Provide the (x, y) coordinate of the cell's center where the given text is located.  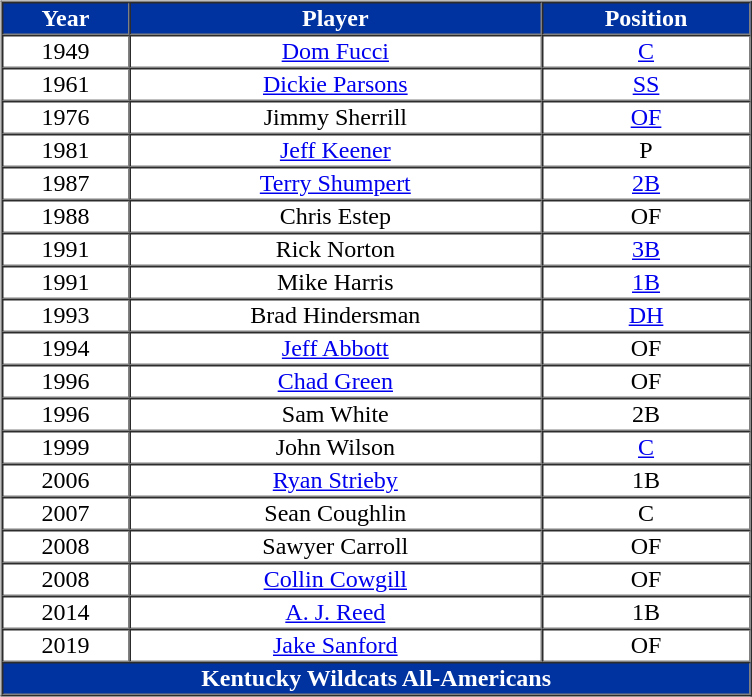
1999 (66, 448)
A. J. Reed (336, 612)
1994 (66, 348)
Rick Norton (336, 250)
1981 (66, 150)
Sawyer Carroll (336, 546)
Jeff Abbott (336, 348)
Position (646, 18)
Collin Cowgill (336, 580)
DH (646, 316)
1988 (66, 216)
Jake Sanford (336, 646)
Brad Hindersman (336, 316)
Chad Green (336, 382)
1993 (66, 316)
Kentucky Wildcats All-Americans (376, 678)
Year (66, 18)
2007 (66, 514)
Player (336, 18)
3B (646, 250)
P (646, 150)
Sean Coughlin (336, 514)
2006 (66, 480)
SS (646, 84)
Jimmy Sherrill (336, 118)
1987 (66, 184)
Ryan Strieby (336, 480)
2014 (66, 612)
2019 (66, 646)
Terry Shumpert (336, 184)
1976 (66, 118)
Mike Harris (336, 282)
John Wilson (336, 448)
Sam White (336, 414)
1949 (66, 52)
Dom Fucci (336, 52)
Jeff Keener (336, 150)
1961 (66, 84)
Dickie Parsons (336, 84)
Chris Estep (336, 216)
